Find where the given text appears and provide that cell's center as [x, y] coordinate. 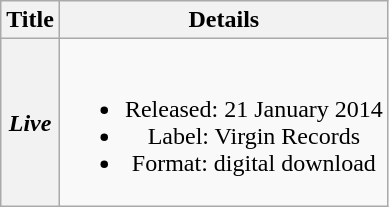
Title [30, 20]
Released: 21 January 2014Label: Virgin RecordsFormat: digital download [224, 122]
Details [224, 20]
Live [30, 122]
